Determine the [x, y] coordinate at the center of the cell enclosing the given text.  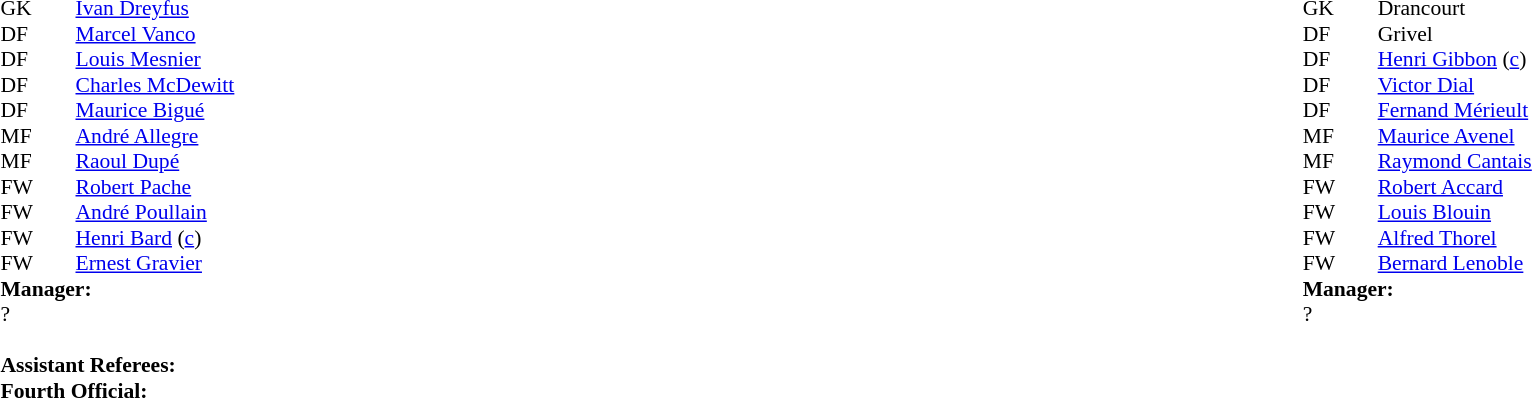
André Allegre [156, 136]
Henri Bard (c) [156, 238]
Robert Pache [156, 187]
Henri Gibbon (c) [1455, 59]
Ernest Gravier [156, 263]
Maurice Bigué [156, 111]
Charles McDewitt [156, 85]
Louis Blouin [1455, 213]
Raymond Cantais [1455, 161]
Fernand Mérieult [1455, 111]
Robert Accard [1455, 187]
Louis Mesnier [156, 59]
? [1418, 315]
Maurice Avenel [1455, 136]
Bernard Lenoble [1455, 263]
Raoul Dupé [156, 161]
Alfred Thorel [1455, 238]
Marcel Vanco [156, 34]
Grivel [1455, 34]
André Poullain [156, 213]
Victor Dial [1455, 85]
